Detect which cell encompasses the target text, then output its [X, Y] center coordinate. 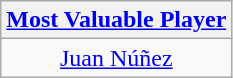
Juan Núñez [116, 58]
Most Valuable Player [116, 20]
